Scan for the cell matching the given text and deliver its (X, Y) coordinate at center. 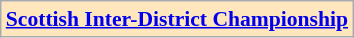
Scottish Inter-District Championship (177, 19)
